Output the (x, y) coordinate of the center of the cell containing the given text.  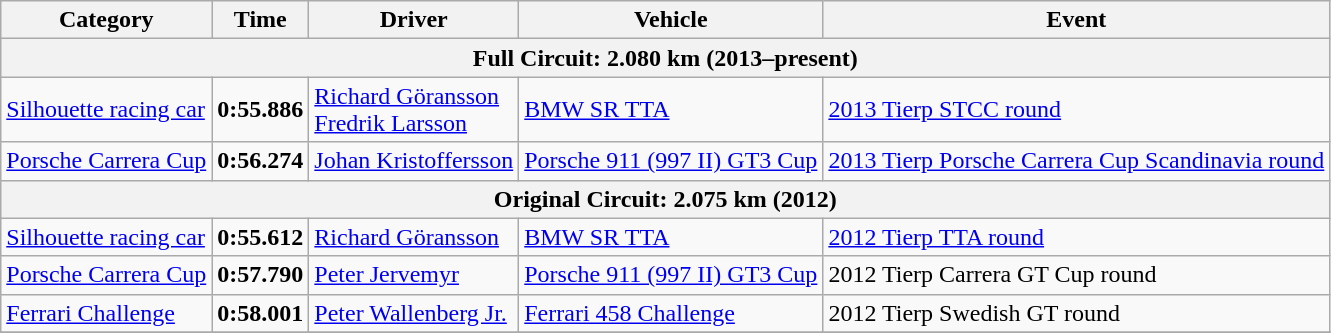
2012 Tierp Carrera GT Cup round (1076, 275)
Event (1076, 20)
Full Circuit: 2.080 km (2013–present) (666, 58)
2012 Tierp Swedish GT round (1076, 313)
0:55.886 (260, 110)
Category (106, 20)
Peter Wallenberg Jr. (414, 313)
Ferrari 458 Challenge (671, 313)
Driver (414, 20)
2012 Tierp TTA round (1076, 237)
2013 Tierp STCC round (1076, 110)
Peter Jervemyr (414, 275)
Ferrari Challenge (106, 313)
0:55.612 (260, 237)
0:57.790 (260, 275)
Richard Göransson (414, 237)
0:56.274 (260, 161)
0:58.001 (260, 313)
2013 Tierp Porsche Carrera Cup Scandinavia round (1076, 161)
Time (260, 20)
Richard GöranssonFredrik Larsson (414, 110)
Original Circuit: 2.075 km (2012) (666, 199)
Johan Kristoffersson (414, 161)
Vehicle (671, 20)
